Extract the (x, y) coordinate from the center of the cell holding the provided text.  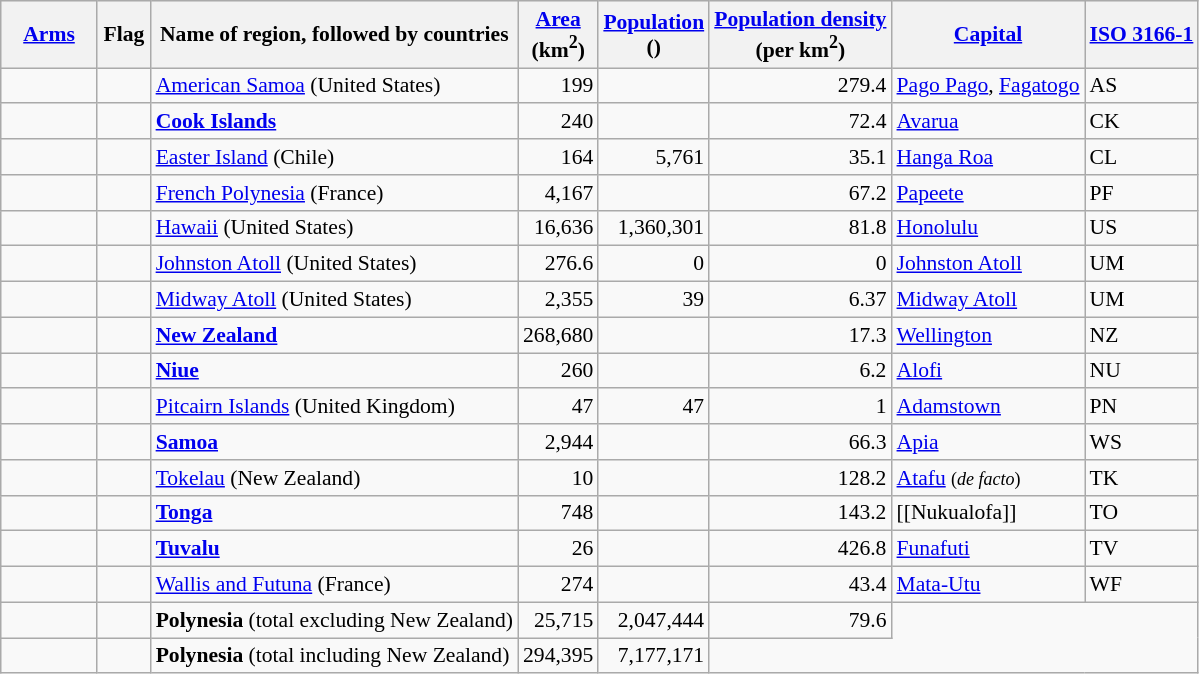
TK (1142, 478)
US (1142, 228)
4,167 (558, 193)
79.6 (800, 620)
25,715 (558, 620)
240 (558, 122)
Capital (988, 34)
1,360,301 (654, 228)
PN (1142, 407)
164 (558, 157)
Funafuti (988, 549)
Hawaii (United States) (334, 228)
Easter Island (Chile) (334, 157)
43.4 (800, 585)
Name of region, followed by countries (334, 34)
268,680 (558, 335)
1 (800, 407)
294,395 (558, 656)
2,944 (558, 442)
Johnston Atoll (United States) (334, 264)
AS (1142, 86)
NZ (1142, 335)
Alofi (988, 371)
35.1 (800, 157)
199 (558, 86)
26 (558, 549)
81.8 (800, 228)
American Samoa (United States) (334, 86)
66.3 (800, 442)
260 (558, 371)
Atafu (de facto) (988, 478)
128.2 (800, 478)
CK (1142, 122)
72.4 (800, 122)
NU (1142, 371)
6.2 (800, 371)
Population density(per km2) (800, 34)
2,355 (558, 300)
Polynesia (total including New Zealand) (334, 656)
Polynesia (total excluding New Zealand) (334, 620)
426.8 (800, 549)
748 (558, 513)
Hanga Roa (988, 157)
276.6 (558, 264)
New Zealand (334, 335)
Apia (988, 442)
17.3 (800, 335)
2,047,444 (654, 620)
Avarua (988, 122)
WS (1142, 442)
6.37 (800, 300)
Wellington (988, 335)
Mata-Utu (988, 585)
Samoa (334, 442)
279.4 (800, 86)
TO (1142, 513)
Arms (50, 34)
Tokelau (New Zealand) (334, 478)
16,636 (558, 228)
Area(km2) (558, 34)
Pitcairn Islands (United Kingdom) (334, 407)
67.2 (800, 193)
Adamstown (988, 407)
5,761 (654, 157)
10 (558, 478)
Honolulu (988, 228)
French Polynesia (France) (334, 193)
WF (1142, 585)
Pago Pago, Fagatogo (988, 86)
[[Nukualofa]] (988, 513)
Midway Atoll (United States) (334, 300)
PF (1142, 193)
CL (1142, 157)
Niue (334, 371)
Cook Islands (334, 122)
7,177,171 (654, 656)
Population() (654, 34)
143.2 (800, 513)
39 (654, 300)
Midway Atoll (988, 300)
TV (1142, 549)
Johnston Atoll (988, 264)
Flag (124, 34)
ISO 3166-1 (1142, 34)
Tonga (334, 513)
274 (558, 585)
Papeete (988, 193)
Tuvalu (334, 549)
Wallis and Futuna (France) (334, 585)
